Identify which cell holds the provided text, then report its [x, y] central coordinate. 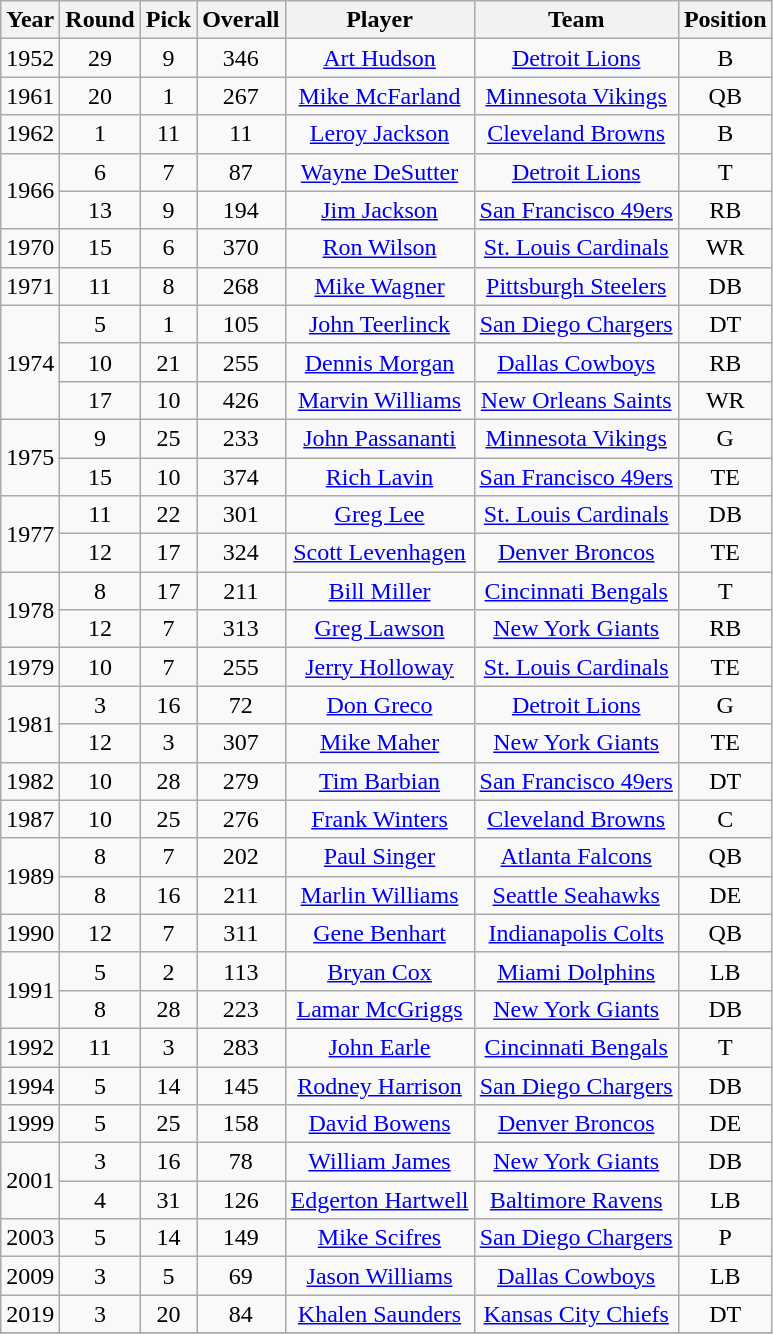
1991 [30, 990]
267 [241, 96]
307 [241, 743]
Rich Lavin [380, 477]
Jason Williams [380, 1276]
1982 [30, 781]
22 [168, 515]
1971 [30, 286]
145 [241, 1085]
Bill Miller [380, 591]
Marvin Williams [380, 400]
Team [576, 20]
Greg Lee [380, 515]
Pick [168, 20]
1987 [30, 819]
Pittsburgh Steelers [576, 286]
Mike Scifres [380, 1238]
P [725, 1238]
78 [241, 1162]
1981 [30, 724]
1952 [30, 58]
1962 [30, 134]
1979 [30, 667]
Year [30, 20]
1975 [30, 457]
2003 [30, 1238]
72 [241, 705]
1978 [30, 610]
Greg Lawson [380, 629]
29 [100, 58]
1970 [30, 248]
Round [100, 20]
1994 [30, 1085]
21 [168, 362]
Gene Benhart [380, 933]
Position [725, 20]
Mike McFarland [380, 96]
Mike Wagner [380, 286]
69 [241, 1276]
Seattle Seahawks [576, 895]
1966 [30, 191]
Edgerton Hartwell [380, 1200]
370 [241, 248]
313 [241, 629]
New Orleans Saints [576, 400]
Jim Jackson [380, 210]
276 [241, 819]
C [725, 819]
Frank Winters [380, 819]
Ron Wilson [380, 248]
Wayne DeSutter [380, 172]
113 [241, 971]
1977 [30, 534]
31 [168, 1200]
426 [241, 400]
84 [241, 1314]
Lamar McGriggs [380, 1009]
1992 [30, 1047]
149 [241, 1238]
Khalen Saunders [380, 1314]
4 [100, 1200]
1974 [30, 362]
13 [100, 210]
Mike Maher [380, 743]
Kansas City Chiefs [576, 1314]
346 [241, 58]
105 [241, 324]
268 [241, 286]
Leroy Jackson [380, 134]
233 [241, 438]
Miami Dolphins [576, 971]
301 [241, 515]
1961 [30, 96]
Player [380, 20]
Rodney Harrison [380, 1085]
John Teerlinck [380, 324]
Indianapolis Colts [576, 933]
374 [241, 477]
158 [241, 1124]
Paul Singer [380, 857]
Atlanta Falcons [576, 857]
1989 [30, 876]
2001 [30, 1181]
194 [241, 210]
Scott Levenhagen [380, 553]
223 [241, 1009]
Art Hudson [380, 58]
Baltimore Ravens [576, 1200]
324 [241, 553]
2 [168, 971]
Jerry Holloway [380, 667]
John Passananti [380, 438]
283 [241, 1047]
John Earle [380, 1047]
Overall [241, 20]
1990 [30, 933]
Don Greco [380, 705]
279 [241, 781]
311 [241, 933]
87 [241, 172]
2009 [30, 1276]
2019 [30, 1314]
Bryan Cox [380, 971]
David Bowens [380, 1124]
126 [241, 1200]
1999 [30, 1124]
202 [241, 857]
Tim Barbian [380, 781]
William James [380, 1162]
Marlin Williams [380, 895]
Dennis Morgan [380, 362]
